Detect which cell encompasses the target text, then output its (x, y) center coordinate. 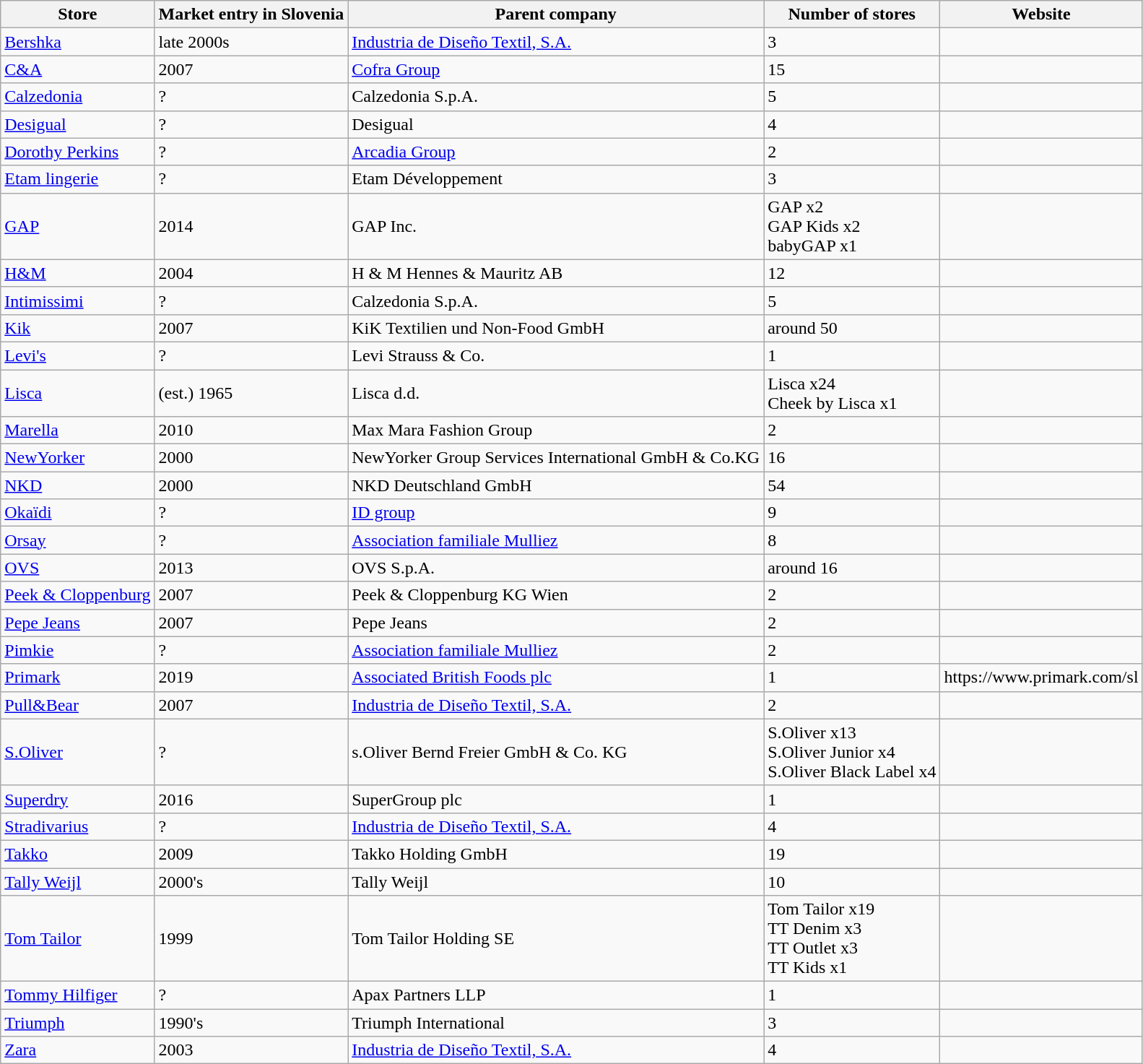
Kik (78, 328)
H&M (78, 273)
Lisca (78, 393)
C&A (78, 69)
s.Oliver Bernd Freier GmbH & Co. KG (556, 752)
https://www.primark.com/sl (1041, 678)
S.Oliver x13S.Oliver Junior x4S.Oliver Black Label x4 (852, 752)
Peek & Cloppenburg (78, 595)
Peek & Cloppenburg KG Wien (556, 595)
Takko Holding GmbH (556, 854)
Okaïdi (78, 513)
GAP x2GAP Kids x2babyGAP x1 (852, 226)
GAP Inc. (556, 226)
Arcadia Group (556, 152)
Pull&Bear (78, 705)
OVS S.p.A. (556, 568)
Levi's (78, 355)
OVS (78, 568)
Pimkie (78, 650)
late 2000s (251, 42)
Etam Développement (556, 179)
2014 (251, 226)
SuperGroup plc (556, 799)
Lisca x24Cheek by Lisca x1 (852, 393)
Associated British Foods plc (556, 678)
Intimissimi (78, 300)
12 (852, 273)
Stradivarius (78, 826)
2010 (251, 431)
2019 (251, 678)
1999 (251, 939)
Calzedonia (78, 97)
19 (852, 854)
10 (852, 882)
Marella (78, 431)
Cofra Group (556, 69)
Store (78, 14)
54 (852, 485)
2009 (251, 854)
Parent company (556, 14)
2016 (251, 799)
Primark (78, 678)
2013 (251, 568)
ID group (556, 513)
NewYorker Group Services International GmbH & Co.KG (556, 458)
1990's (251, 1023)
Tom Tailor x19TT Denim x3TT Outlet x3TT Kids x1 (852, 939)
8 (852, 540)
Tommy Hilfiger (78, 995)
Superdry (78, 799)
Bershka (78, 42)
Website (1041, 14)
NKD (78, 485)
KiK Textilien und Non-Food GmbH (556, 328)
around 16 (852, 568)
Lisca d.d. (556, 393)
Triumph International (556, 1023)
2000's (251, 882)
Takko (78, 854)
Number of stores (852, 14)
2003 (251, 1050)
Triumph (78, 1023)
Etam lingerie (78, 179)
H & M Hennes & Mauritz AB (556, 273)
Levi Strauss & Co. (556, 355)
Orsay (78, 540)
15 (852, 69)
GAP (78, 226)
Tom Tailor (78, 939)
Max Mara Fashion Group (556, 431)
Apax Partners LLP (556, 995)
around 50 (852, 328)
(est.) 1965 (251, 393)
Dorothy Perkins (78, 152)
2004 (251, 273)
Tom Tailor Holding SE (556, 939)
NewYorker (78, 458)
NKD Deutschland GmbH (556, 485)
9 (852, 513)
S.Oliver (78, 752)
16 (852, 458)
Market entry in Slovenia (251, 14)
Zara (78, 1050)
